Return the [x, y] coordinate for the center point of the cell that contains the specified text.  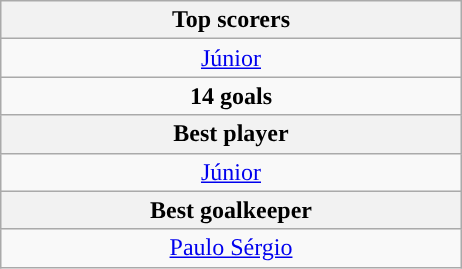
Best player [230, 134]
14 goals [230, 96]
Best goalkeeper [230, 210]
Paulo Sérgio [230, 248]
Top scorers [230, 20]
